Extract the (x, y) coordinate from the center of the cell holding the provided text.  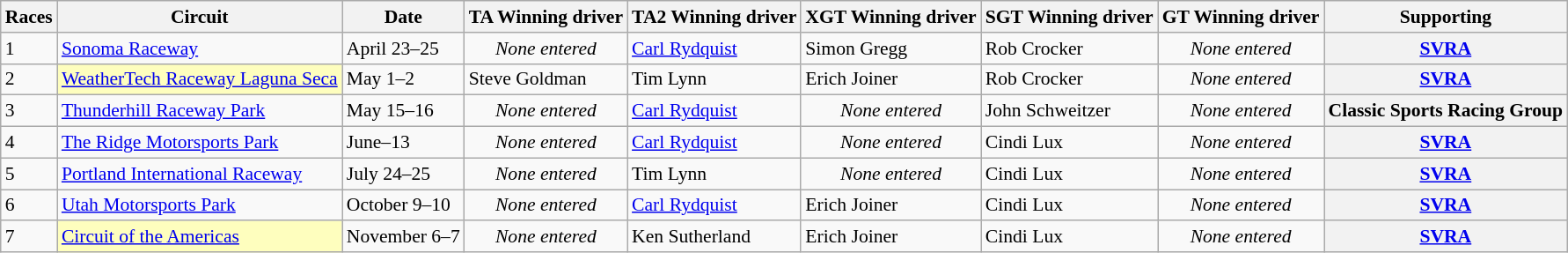
SGT Winning driver (1070, 17)
Ken Sutherland (714, 237)
October 9–10 (403, 205)
May 1–2 (403, 79)
Races (29, 17)
Circuit (200, 17)
3 (29, 111)
TA2 Winning driver (714, 17)
GT Winning driver (1241, 17)
5 (29, 174)
TA Winning driver (546, 17)
Classic Sports Racing Group (1447, 111)
1 (29, 48)
WeatherTech Raceway Laguna Seca (200, 79)
Supporting (1447, 17)
2 (29, 79)
John Schweitzer (1070, 111)
XGT Winning driver (890, 17)
Simon Gregg (890, 48)
Utah Motorsports Park (200, 205)
July 24–25 (403, 174)
May 15–16 (403, 111)
Portland International Raceway (200, 174)
Sonoma Raceway (200, 48)
June–13 (403, 143)
November 6–7 (403, 237)
April 23–25 (403, 48)
6 (29, 205)
The Ridge Motorsports Park (200, 143)
4 (29, 143)
Circuit of the Americas (200, 237)
Date (403, 17)
Thunderhill Raceway Park (200, 111)
Steve Goldman (546, 79)
7 (29, 237)
